For the text-containing cell, return its midpoint in [x, y] coordinate format. 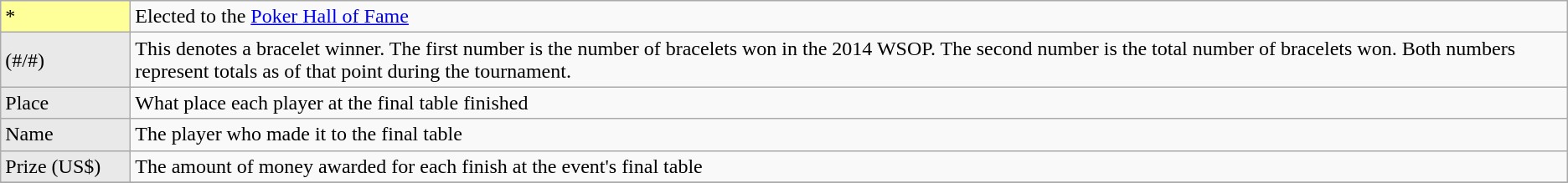
Name [65, 135]
The player who made it to the final table [849, 135]
Prize (US$) [65, 166]
Elected to the Poker Hall of Fame [849, 17]
* [65, 17]
The amount of money awarded for each finish at the event's final table [849, 166]
(#/#) [65, 60]
What place each player at the final table finished [849, 103]
Place [65, 103]
